Find where the given text appears and provide that cell's center as [x, y] coordinate. 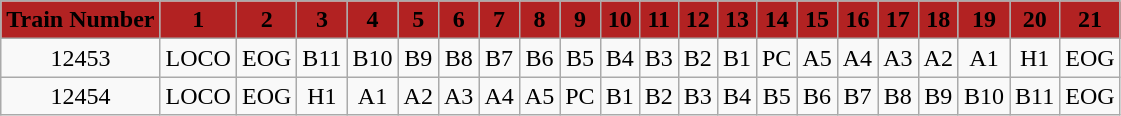
15 [817, 20]
13 [736, 20]
9 [580, 20]
Train Number [80, 20]
4 [372, 20]
5 [418, 20]
7 [499, 20]
8 [539, 20]
10 [620, 20]
12 [698, 20]
14 [776, 20]
21 [1090, 20]
18 [938, 20]
1 [198, 20]
6 [458, 20]
12454 [80, 96]
20 [1035, 20]
3 [322, 20]
16 [857, 20]
12453 [80, 58]
17 [898, 20]
2 [266, 20]
19 [984, 20]
11 [658, 20]
